Capture the cell that displays the provided text and extract its [X, Y] central coordinate. 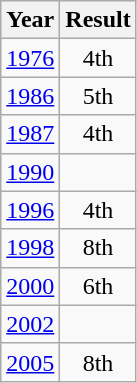
1976 [30, 58]
2005 [30, 362]
1998 [30, 248]
1987 [30, 134]
1986 [30, 96]
1990 [30, 172]
2000 [30, 286]
Result [98, 20]
Year [30, 20]
6th [98, 286]
1996 [30, 210]
2002 [30, 324]
5th [98, 96]
